Determine the [X, Y] coordinate at the center of the cell enclosing the given text.  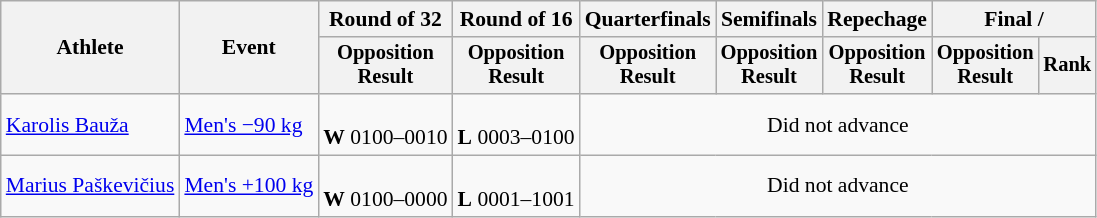
L 0001–1001 [516, 186]
Men's +100 kg [248, 186]
Round of 32 [385, 19]
W 0100–0010 [385, 124]
Round of 16 [516, 19]
L 0003–0100 [516, 124]
Marius Paškevičius [90, 186]
Quarterfinals [648, 19]
Karolis Bauža [90, 124]
Semifinals [770, 19]
Final / [1014, 19]
Rank [1067, 66]
Event [248, 48]
W 0100–0000 [385, 186]
Athlete [90, 48]
Men's −90 kg [248, 124]
Repechage [877, 19]
